Find where the given text appears and provide that cell's center as [X, Y] coordinate. 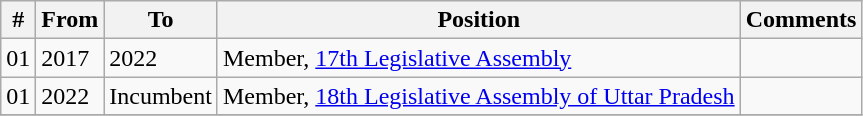
Member, 17th Legislative Assembly [478, 58]
Position [478, 20]
# [18, 20]
Comments [801, 20]
From [70, 20]
2017 [70, 58]
Incumbent [161, 96]
To [161, 20]
Member, 18th Legislative Assembly of Uttar Pradesh [478, 96]
